Search for the cell housing the specified text and yield its [x, y] center coordinate. 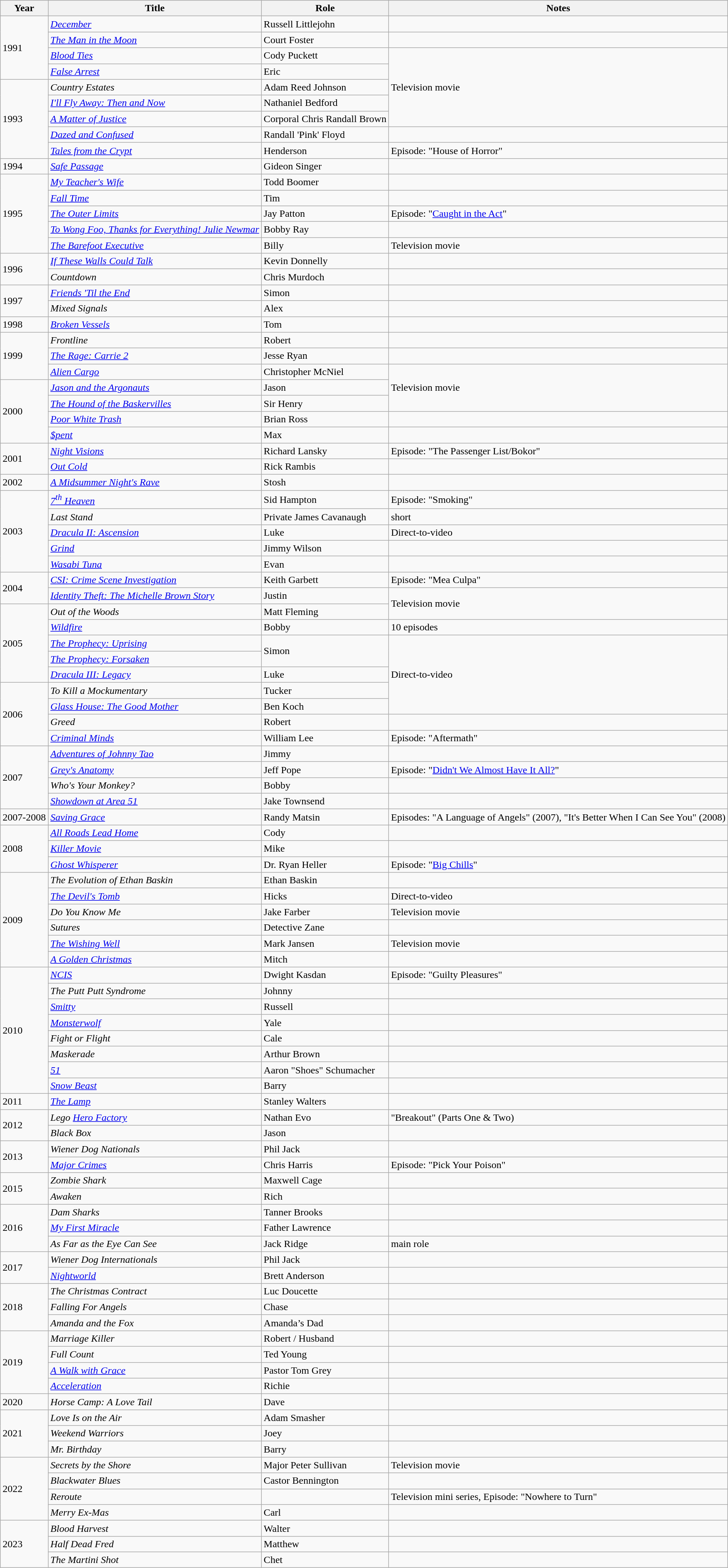
Brian Ross [325, 419]
2007-2008 [24, 817]
Secrets by the Shore [155, 1465]
Ted Young [325, 1355]
Snow Beast [155, 1085]
Falling For Angels [155, 1307]
1994 [24, 166]
Amanda and the Fox [155, 1323]
Evan [325, 564]
Hicks [325, 896]
Corporal Chris Randall Brown [325, 119]
The Putt Putt Syndrome [155, 991]
2016 [24, 1228]
Adam Smasher [325, 1418]
Black Box [155, 1133]
1998 [24, 324]
Amanda’s Dad [325, 1323]
Wildfire [155, 627]
Max [325, 435]
Chase [325, 1307]
Safe Passage [155, 166]
A Golden Christmas [155, 959]
2004 [24, 588]
Castor Bennington [325, 1481]
main role [558, 1244]
2013 [24, 1157]
Nathan Evo [325, 1117]
Detective Zane [325, 928]
2015 [24, 1188]
Full Count [155, 1355]
Dracula III: Legacy [155, 675]
Robert / Husband [325, 1338]
Jack Ridge [325, 1244]
Tom [325, 324]
As Far as the Eye Can See [155, 1244]
Private James Cavanaugh [325, 517]
Killer Movie [155, 849]
"Breakout" (Parts One & Two) [558, 1117]
Merry Ex-Mas [155, 1512]
Alien Cargo [155, 372]
William Lee [325, 738]
To Kill a Mockumentary [155, 691]
Billy [325, 245]
2009 [24, 920]
Criminal Minds [155, 738]
Jay Patton [325, 214]
Out Cold [155, 467]
Episode: "Big Chills" [558, 865]
Weekend Warriors [155, 1433]
Randy Matsin [325, 817]
2012 [24, 1125]
Dave [325, 1402]
1995 [24, 213]
NCIS [155, 975]
Jason and the Argonauts [155, 387]
Love Is on the Air [155, 1418]
Alex [325, 309]
Identity Theft: The Michelle Brown Story [155, 596]
Episode: "Didn't We Almost Have It All?" [558, 769]
The Evolution of Ethan Baskin [155, 880]
Broken Vessels [155, 324]
The Outer Limits [155, 214]
The Wishing Well [155, 943]
Court Foster [325, 40]
1996 [24, 269]
Episode: "Smoking" [558, 500]
Jeff Pope [325, 769]
A Walk with Grace [155, 1370]
Notes [558, 8]
Half Dead Fred [155, 1544]
Mitch [325, 959]
Frontline [155, 340]
The Prophecy: Forsaken [155, 659]
1999 [24, 356]
2019 [24, 1362]
2020 [24, 1402]
Justin [325, 596]
Wiener Dog Internationals [155, 1259]
Countdown [155, 277]
The Lamp [155, 1102]
1997 [24, 301]
Episode: "Pick Your Poison" [558, 1165]
Henderson [325, 150]
7th Heaven [155, 500]
Jake Farber [325, 912]
Russell Littlejohn [325, 24]
Episode: "Guilty Pleasures" [558, 975]
Blackwater Blues [155, 1481]
2010 [24, 1030]
Sutures [155, 928]
My First Miracle [155, 1228]
Fall Time [155, 198]
Blood Harvest [155, 1528]
Aaron "Shoes" Schumacher [325, 1070]
Jesse Ryan [325, 356]
10 episodes [558, 627]
Jimmy [325, 754]
False Arrest [155, 71]
Chet [325, 1560]
Matt Fleming [325, 612]
Carl [325, 1512]
The Man in the Moon [155, 40]
Bobby Ray [325, 230]
Out of the Woods [155, 612]
Lego Hero Factory [155, 1117]
Night Visions [155, 451]
Walter [325, 1528]
2002 [24, 483]
2000 [24, 411]
Stanley Walters [325, 1102]
Mixed Signals [155, 309]
A Matter of Justice [155, 119]
Dwight Kasdan [325, 975]
Episode: "The Passenger List/Bokor" [558, 451]
CSI: Crime Scene Investigation [155, 580]
51 [155, 1070]
Tucker [325, 691]
Tim [325, 198]
Country Estates [155, 87]
Jake Townsend [325, 801]
Chris Murdoch [325, 277]
A Midsummer Night's Rave [155, 483]
Christopher McNiel [325, 372]
Greed [155, 722]
Who's Your Monkey? [155, 785]
Dr. Ryan Heller [325, 865]
Sir Henry [325, 403]
Joey [325, 1433]
The Rage: Carrie 2 [155, 356]
Mr. Birthday [155, 1449]
My Teacher's Wife [155, 182]
2006 [24, 714]
Rick Rambis [325, 467]
Poor White Trash [155, 419]
2005 [24, 643]
Cody [325, 833]
Randall 'Pink' Floyd [325, 135]
2017 [24, 1267]
Reroute [155, 1497]
Chris Harris [325, 1165]
Role [325, 8]
Awaken [155, 1196]
Matthew [325, 1544]
If These Walls Could Talk [155, 261]
Arthur Brown [325, 1054]
2022 [24, 1489]
Cody Puckett [325, 56]
Adam Reed Johnson [325, 87]
Yale [325, 1022]
The Christmas Contract [155, 1291]
Adventures of Johnny Tao [155, 754]
December [155, 24]
Mark Jansen [325, 943]
2008 [24, 848]
Jimmy Wilson [325, 548]
Luc Doucette [325, 1291]
2003 [24, 532]
I'll Fly Away: Then and Now [155, 103]
Grey's Anatomy [155, 769]
Title [155, 8]
2023 [24, 1544]
Horse Camp: A Love Tail [155, 1402]
Gideon Singer [325, 166]
short [558, 517]
Episode: "Mea Culpa" [558, 580]
2011 [24, 1102]
Richard Lansky [325, 451]
Eric [325, 71]
Tanner Brooks [325, 1212]
Episode: "House of Horror" [558, 150]
Fight or Flight [155, 1038]
To Wong Foo, Thanks for Everything! Julie Newmar [155, 230]
Showdown at Area 51 [155, 801]
Sid Hampton [325, 500]
The Martini Shot [155, 1560]
The Barefoot Executive [155, 245]
The Hound of the Baskervilles [155, 403]
Pastor Tom Grey [325, 1370]
Cale [325, 1038]
Dracula II: Ascension [155, 532]
Glass House: The Good Mother [155, 706]
Father Lawrence [325, 1228]
2021 [24, 1433]
Brett Anderson [325, 1275]
Maskerade [155, 1054]
Television mini series, Episode: "Nowhere to Turn" [558, 1497]
Major Peter Sullivan [325, 1465]
Russell [325, 1007]
2001 [24, 458]
Nightworld [155, 1275]
Ethan Baskin [325, 880]
Richie [325, 1386]
Dazed and Confused [155, 135]
Zombie Shark [155, 1181]
Keith Garbett [325, 580]
1991 [24, 48]
1993 [24, 119]
Nathaniel Bedford [325, 103]
The Prophecy: Uprising [155, 643]
Do You Know Me [155, 912]
2018 [24, 1307]
Mike [325, 849]
Stosh [325, 483]
Saving Grace [155, 817]
Episode: "Caught in the Act" [558, 214]
Episode: "Aftermath" [558, 738]
Johnny [325, 991]
Ghost Whisperer [155, 865]
Episodes: "A Language of Angels" (2007), "It's Better When I Can See You" (2008) [558, 817]
Kevin Donnelly [325, 261]
Maxwell Cage [325, 1181]
Marriage Killer [155, 1338]
Acceleration [155, 1386]
Monsterwolf [155, 1022]
All Roads Lead Home [155, 833]
Ben Koch [325, 706]
Friends 'Til the End [155, 293]
Wasabi Tuna [155, 564]
Year [24, 8]
The Devil's Tomb [155, 896]
Wiener Dog Nationals [155, 1149]
Dam Sharks [155, 1212]
Todd Boomer [325, 182]
$pent [155, 435]
Major Crimes [155, 1165]
Tales from the Crypt [155, 150]
Rich [325, 1196]
Blood Ties [155, 56]
Smitty [155, 1007]
Last Stand [155, 517]
2007 [24, 777]
Grind [155, 548]
